Return (X, Y) of the center of cell containing provided text 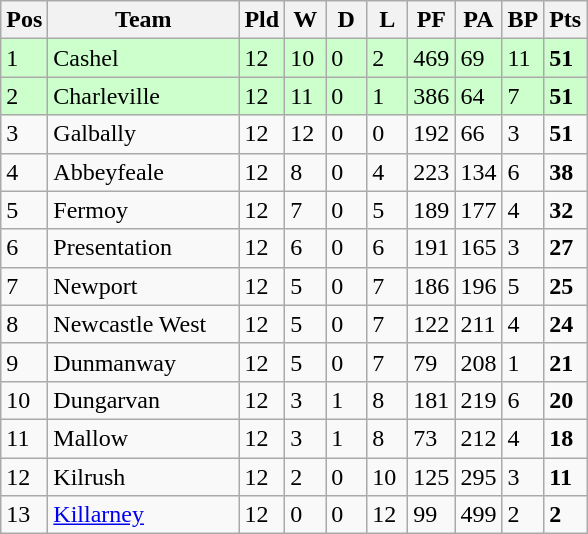
20 (566, 400)
73 (432, 438)
25 (566, 286)
Fermoy (144, 210)
181 (432, 400)
PA (478, 20)
295 (478, 477)
Pos (24, 20)
Pld (262, 20)
219 (478, 400)
469 (432, 58)
Newcastle West (144, 324)
69 (478, 58)
99 (432, 515)
192 (432, 134)
W (306, 20)
208 (478, 362)
Kilrush (144, 477)
Abbeyfeale (144, 172)
223 (432, 172)
Cashel (144, 58)
125 (432, 477)
64 (478, 96)
27 (566, 248)
Dungarvan (144, 400)
Galbally (144, 134)
211 (478, 324)
Charleville (144, 96)
Newport (144, 286)
9 (24, 362)
499 (478, 515)
191 (432, 248)
Dunmanway (144, 362)
177 (478, 210)
PF (432, 20)
189 (432, 210)
79 (432, 362)
Mallow (144, 438)
196 (478, 286)
386 (432, 96)
L (388, 20)
212 (478, 438)
66 (478, 134)
165 (478, 248)
134 (478, 172)
18 (566, 438)
Team (144, 20)
13 (24, 515)
Pts (566, 20)
24 (566, 324)
BP (523, 20)
186 (432, 286)
Presentation (144, 248)
21 (566, 362)
122 (432, 324)
D (346, 20)
32 (566, 210)
38 (566, 172)
Killarney (144, 515)
